Capture the cell that displays the provided text and extract its [X, Y] central coordinate. 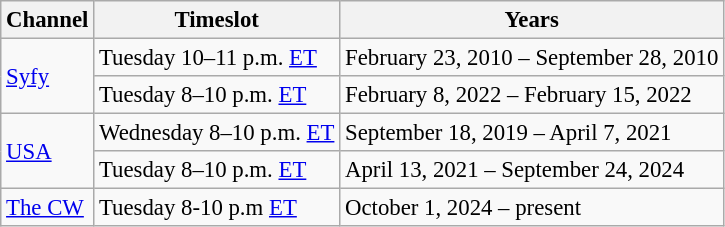
February 23, 2010 – September 28, 2010 [532, 58]
February 8, 2022 – February 15, 2022 [532, 95]
Timeslot [217, 20]
September 18, 2019 – April 7, 2021 [532, 133]
USA [48, 152]
Syfy [48, 76]
April 13, 2021 – September 24, 2024 [532, 170]
Tuesday 8-10 p.m ET [217, 208]
Channel [48, 20]
Years [532, 20]
October 1, 2024 – present [532, 208]
Wednesday 8–10 p.m. ET [217, 133]
Tuesday 10–11 p.m. ET [217, 58]
The CW [48, 208]
